Determine the (X, Y) coordinate at the center of the cell enclosing the given text.  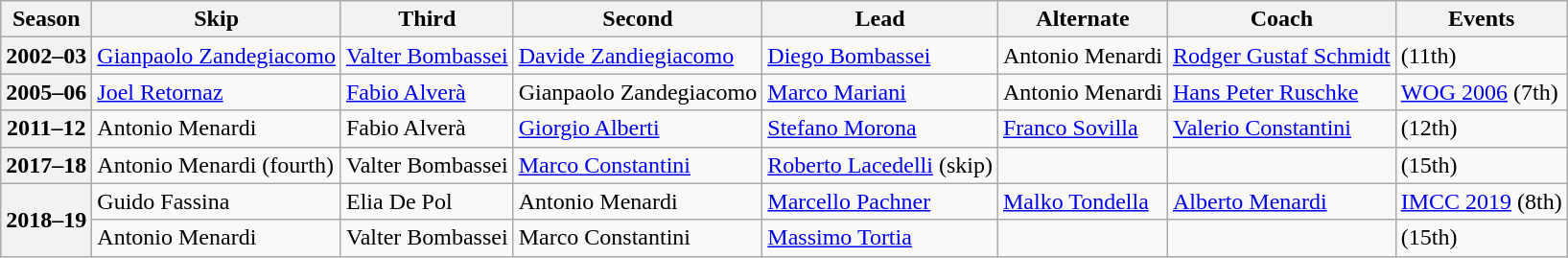
Alberto Menardi (1281, 201)
Third (427, 19)
Antonio Menardi (fourth) (217, 165)
Diego Bombassei (880, 56)
Roberto Lacedelli (skip) (880, 165)
(12th) (1481, 129)
Events (1481, 19)
Valerio Constantini (1281, 129)
Season (46, 19)
Alternate (1082, 19)
Rodger Gustaf Schmidt (1281, 56)
IMCC 2019 (8th) (1481, 201)
Stefano Morona (880, 129)
Guido Fassina (217, 201)
Giorgio Alberti (638, 129)
Lead (880, 19)
Joel Retornaz (217, 92)
Franco Sovilla (1082, 129)
Coach (1281, 19)
WOG 2006 (7th) (1481, 92)
Malko Tondella (1082, 201)
2011–12 (46, 129)
Davide Zandiegiacomo (638, 56)
Marcello Pachner (880, 201)
Marco Mariani (880, 92)
Hans Peter Ruschke (1281, 92)
Second (638, 19)
Skip (217, 19)
(11th) (1481, 56)
2017–18 (46, 165)
Elia De Pol (427, 201)
2005–06 (46, 92)
Massimo Tortia (880, 238)
2018–19 (46, 220)
2002–03 (46, 56)
